For the text-containing cell, return its midpoint in (X, Y) coordinate format. 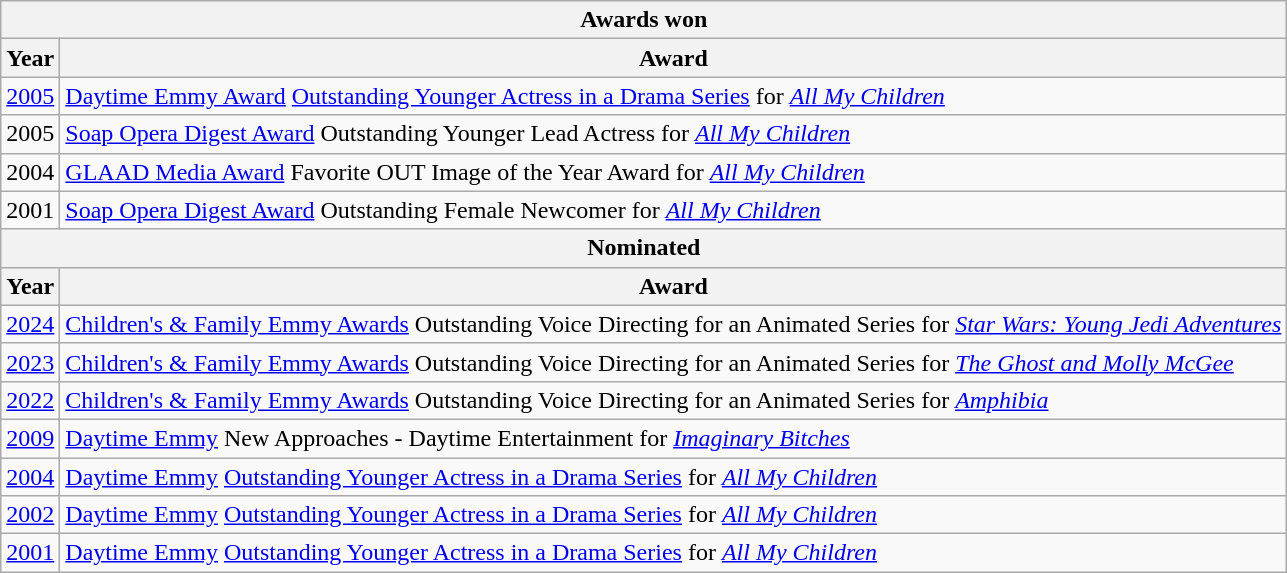
Awards won (644, 20)
2002 (30, 515)
Daytime Emmy New Approaches - Daytime Entertainment for Imaginary Bitches (674, 438)
2022 (30, 400)
Nominated (644, 248)
2009 (30, 438)
Children's & Family Emmy Awards Outstanding Voice Directing for an Animated Series for Star Wars: Young Jedi Adventures (674, 324)
Daytime Emmy Award Outstanding Younger Actress in a Drama Series for All My Children (674, 96)
Soap Opera Digest Award Outstanding Younger Lead Actress for All My Children (674, 134)
Soap Opera Digest Award Outstanding Female Newcomer for All My Children (674, 210)
Children's & Family Emmy Awards Outstanding Voice Directing for an Animated Series for Amphibia (674, 400)
2024 (30, 324)
2023 (30, 362)
Children's & Family Emmy Awards Outstanding Voice Directing for an Animated Series for The Ghost and Molly McGee (674, 362)
GLAAD Media Award Favorite OUT Image of the Year Award for All My Children (674, 172)
